Scan for the cell matching the given text and deliver its [X, Y] coordinate at center. 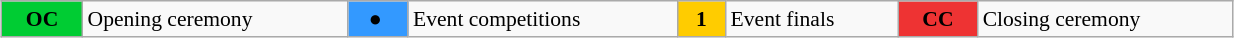
● [378, 19]
Opening ceremony [216, 19]
Event competitions [542, 19]
Event finals [812, 19]
1 [701, 19]
OC [42, 19]
Closing ceremony [1106, 19]
CC [938, 19]
